Identify which cell holds the provided text, then report its [X, Y] central coordinate. 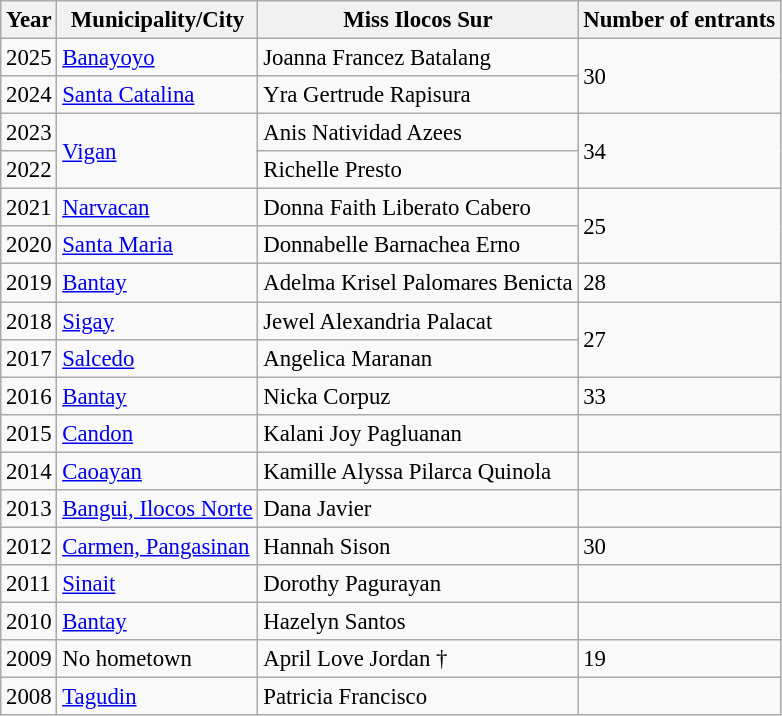
Miss Ilocos Sur [418, 20]
2009 [29, 659]
Candon [158, 433]
Hazelyn Santos [418, 621]
2025 [29, 58]
2019 [29, 283]
2023 [29, 133]
April Love Jordan † [418, 659]
Banayoyo [158, 58]
Jewel Alexandria Palacat [418, 321]
Salcedo [158, 358]
Number of entrants [680, 20]
Sigay [158, 321]
Santa Maria [158, 245]
Year [29, 20]
Dana Javier [418, 509]
Angelica Maranan [418, 358]
2022 [29, 170]
2011 [29, 584]
2020 [29, 245]
Santa Catalina [158, 95]
Municipality/City [158, 20]
2016 [29, 396]
Kamille Alyssa Pilarca Quinola [418, 471]
28 [680, 283]
33 [680, 396]
2018 [29, 321]
Anis Natividad Azees [418, 133]
25 [680, 226]
Hannah Sison [418, 546]
2021 [29, 208]
Adelma Krisel Palomares Benicta [418, 283]
34 [680, 152]
No hometown [158, 659]
Bangui, Ilocos Norte [158, 509]
Tagudin [158, 697]
Caoayan [158, 471]
2024 [29, 95]
Sinait [158, 584]
Donna Faith Liberato Cabero [418, 208]
2014 [29, 471]
Narvacan [158, 208]
2012 [29, 546]
27 [680, 340]
Joanna Francez Batalang [418, 58]
Vigan [158, 152]
2013 [29, 509]
2015 [29, 433]
Richelle Presto [418, 170]
Nicka Corpuz [418, 396]
Carmen, Pangasinan [158, 546]
Donnabelle Barnachea Erno [418, 245]
Patricia Francisco [418, 697]
Dorothy Pagurayan [418, 584]
19 [680, 659]
Yra Gertrude Rapisura [418, 95]
Kalani Joy Pagluanan [418, 433]
2008 [29, 697]
2017 [29, 358]
2010 [29, 621]
